Capture the cell that displays the provided text and extract its [x, y] central coordinate. 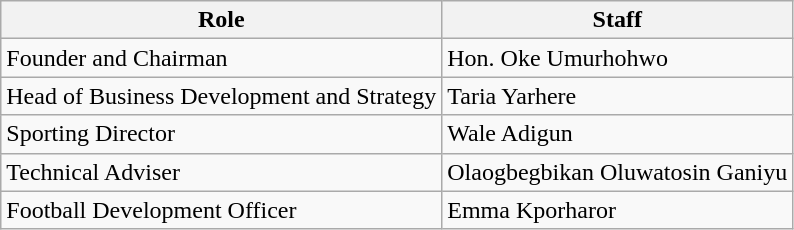
Olaogbegbikan Oluwatosin Ganiyu [618, 172]
Sporting Director [222, 134]
Founder and Chairman [222, 58]
Staff [618, 20]
Taria Yarhere [618, 96]
Football Development Officer [222, 210]
Technical Adviser [222, 172]
Hon. Oke Umurhohwo [618, 58]
Emma Kporharor [618, 210]
Role [222, 20]
Head of Business Development and Strategy [222, 96]
Wale Adigun [618, 134]
